From the cell containing the given text, extract its center point as (X, Y) coordinate. 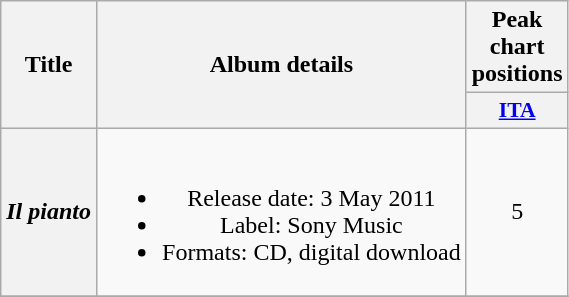
Peak chart positions (517, 47)
Release date: 3 May 2011Label: Sony MusicFormats: CD, digital download (282, 212)
Il pianto (49, 212)
ITA (517, 111)
5 (517, 212)
Title (49, 65)
Album details (282, 65)
